From the cell containing the given text, extract its center point as (X, Y) coordinate. 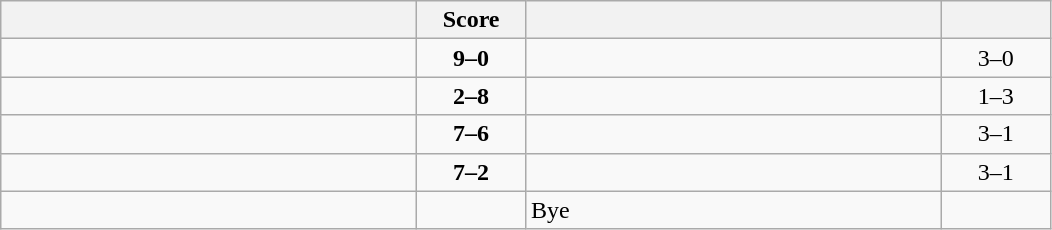
7–6 (472, 134)
7–2 (472, 172)
3–0 (996, 58)
9–0 (472, 58)
Bye (733, 210)
Score (472, 20)
2–8 (472, 96)
1–3 (996, 96)
